Detect which cell encompasses the target text, then output its [X, Y] center coordinate. 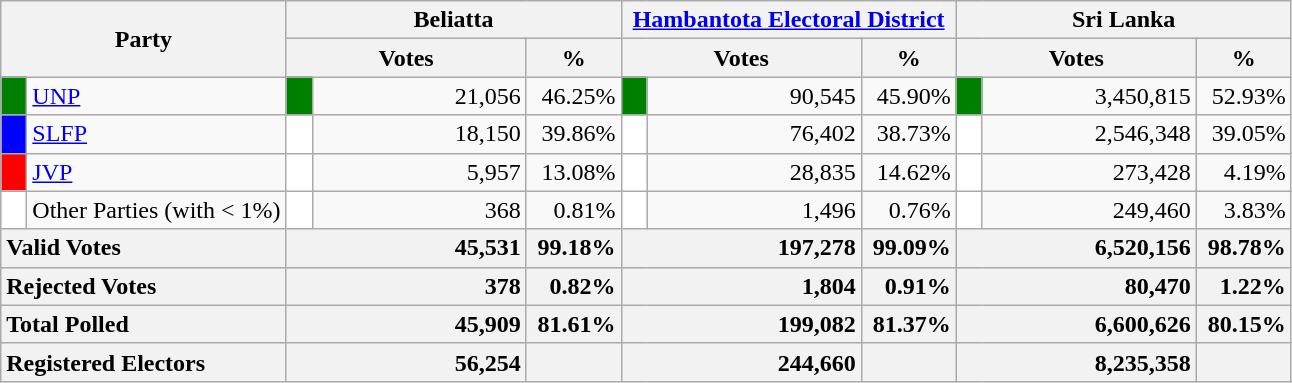
Sri Lanka [1124, 20]
0.81% [574, 210]
SLFP [156, 134]
80.15% [1244, 324]
99.09% [908, 248]
80,470 [1076, 286]
Valid Votes [144, 248]
6,520,156 [1076, 248]
Beliatta [454, 20]
3.83% [1244, 210]
38.73% [908, 134]
45,531 [406, 248]
1.22% [1244, 286]
39.05% [1244, 134]
273,428 [1089, 172]
378 [406, 286]
Rejected Votes [144, 286]
99.18% [574, 248]
JVP [156, 172]
28,835 [754, 172]
3,450,815 [1089, 96]
46.25% [574, 96]
Party [144, 39]
199,082 [741, 324]
39.86% [574, 134]
18,150 [419, 134]
81.37% [908, 324]
197,278 [741, 248]
UNP [156, 96]
14.62% [908, 172]
21,056 [419, 96]
4.19% [1244, 172]
76,402 [754, 134]
45.90% [908, 96]
1,496 [754, 210]
90,545 [754, 96]
45,909 [406, 324]
13.08% [574, 172]
6,600,626 [1076, 324]
5,957 [419, 172]
Other Parties (with < 1%) [156, 210]
52.93% [1244, 96]
0.91% [908, 286]
0.82% [574, 286]
Hambantota Electoral District [788, 20]
Registered Electors [144, 362]
2,546,348 [1089, 134]
368 [419, 210]
1,804 [741, 286]
249,460 [1089, 210]
Total Polled [144, 324]
98.78% [1244, 248]
244,660 [741, 362]
81.61% [574, 324]
0.76% [908, 210]
8,235,358 [1076, 362]
56,254 [406, 362]
